Output the [x, y] coordinate of the center of the cell containing the given text.  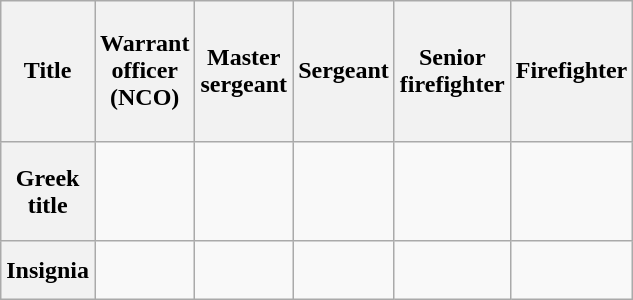
Sergeant [344, 72]
Insignia [48, 270]
Firefighter [572, 72]
Greek title [48, 192]
Senior firefighter [452, 72]
Title [48, 72]
Warrant officer (NCO) [145, 72]
Master sergeant [244, 72]
